Pinpoint the cell where the given text exists, returning its (x, y) midpoint coordinate. 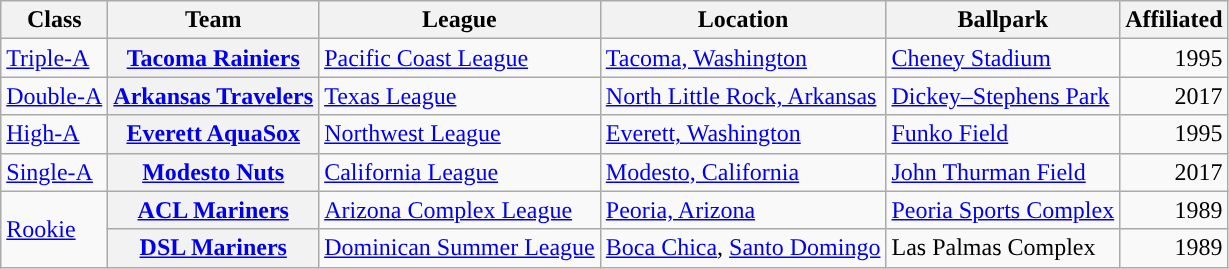
Texas League (460, 96)
Location (743, 20)
Las Palmas Complex (1003, 248)
Funko Field (1003, 134)
Pacific Coast League (460, 58)
Team (214, 20)
Everett, Washington (743, 134)
North Little Rock, Arkansas (743, 96)
Cheney Stadium (1003, 58)
Everett AquaSox (214, 134)
ACL Mariners (214, 210)
Northwest League (460, 134)
Modesto Nuts (214, 172)
Triple-A (54, 58)
Class (54, 20)
California League (460, 172)
John Thurman Field (1003, 172)
Affiliated (1174, 20)
Dickey–Stephens Park (1003, 96)
Ballpark (1003, 20)
Rookie (54, 229)
Modesto, California (743, 172)
Peoria Sports Complex (1003, 210)
League (460, 20)
Boca Chica, Santo Domingo (743, 248)
Dominican Summer League (460, 248)
Arkansas Travelers (214, 96)
Tacoma, Washington (743, 58)
Tacoma Rainiers (214, 58)
DSL Mariners (214, 248)
Double-A (54, 96)
Arizona Complex League (460, 210)
Peoria, Arizona (743, 210)
High-A (54, 134)
Single-A (54, 172)
